Capture the cell that displays the provided text and extract its [x, y] central coordinate. 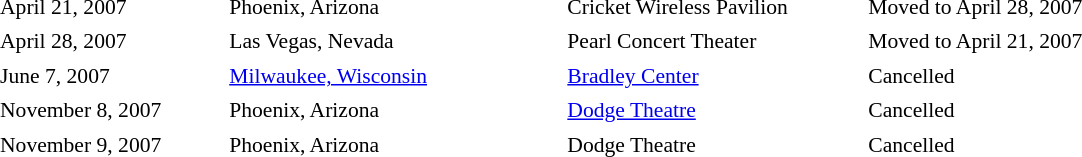
Las Vegas, Nevada [394, 42]
Milwaukee, Wisconsin [394, 76]
Pearl Concert Theater [713, 42]
Dodge Theatre [713, 110]
Bradley Center [713, 76]
Phoenix, Arizona [394, 110]
